Locate the cell with the specified text and output its [X, Y] center coordinate. 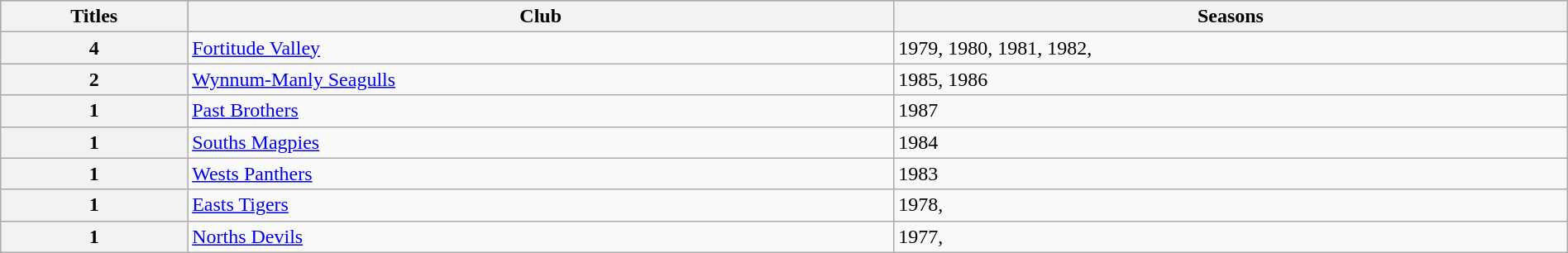
4 [94, 48]
1983 [1231, 174]
1984 [1231, 142]
1979, 1980, 1981, 1982, [1231, 48]
2 [94, 79]
1987 [1231, 111]
Wynnum-Manly Seagulls [541, 79]
Wests Panthers [541, 174]
1977, [1231, 236]
1978, [1231, 205]
Past Brothers [541, 111]
Seasons [1231, 17]
Easts Tigers [541, 205]
Fortitude Valley [541, 48]
Norths Devils [541, 236]
Club [541, 17]
Titles [94, 17]
Souths Magpies [541, 142]
1985, 1986 [1231, 79]
